Pinpoint the cell where the given text exists, returning its [x, y] midpoint coordinate. 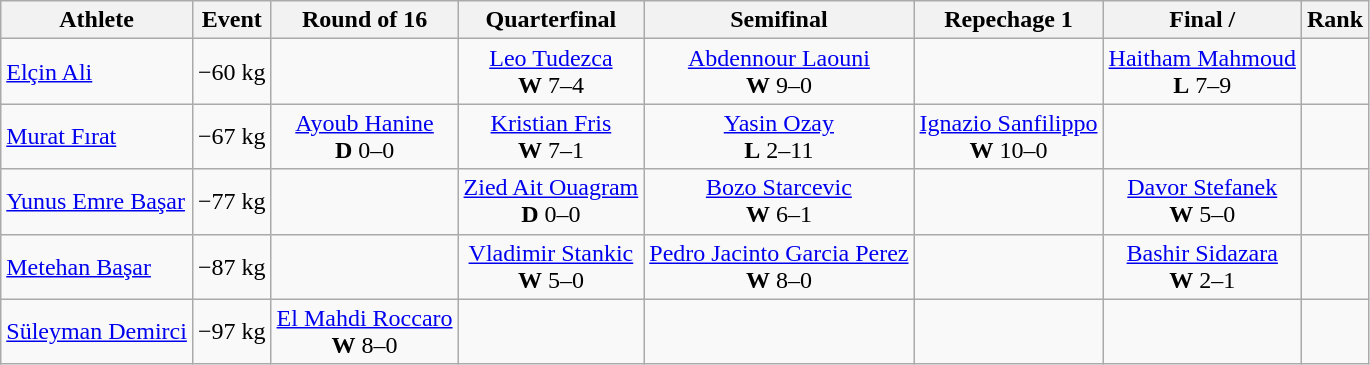
−77 kg [232, 202]
Zied Ait OuagramD 0–0 [551, 202]
Bozo StarcevicW 6–1 [779, 202]
−97 kg [232, 332]
−87 kg [232, 266]
Event [232, 20]
Athlete [97, 20]
Ayoub HanineD 0–0 [364, 136]
Vladimir StankicW 5–0 [551, 266]
Metehan Başar [97, 266]
Rank [1334, 20]
Haitham MahmoudL 7–9 [1202, 72]
Elçin Ali [97, 72]
−67 kg [232, 136]
Semifinal [779, 20]
Final / [1202, 20]
Round of 16 [364, 20]
Kristian FrisW 7–1 [551, 136]
−60 kg [232, 72]
Leo TudezcaW 7–4 [551, 72]
Ignazio SanfilippoW 10–0 [1008, 136]
Abdennour LaouniW 9–0 [779, 72]
Yunus Emre Başar [97, 202]
Repechage 1 [1008, 20]
Bashir SidazaraW 2–1 [1202, 266]
Murat Fırat [97, 136]
El Mahdi RoccaroW 8–0 [364, 332]
Davor StefanekW 5–0 [1202, 202]
Pedro Jacinto Garcia PerezW 8–0 [779, 266]
Yasin OzayL 2–11 [779, 136]
Süleyman Demirci [97, 332]
Quarterfinal [551, 20]
